Return [X, Y] of the center of cell containing provided text 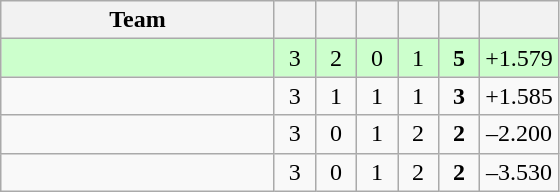
+1.585 [520, 96]
+1.579 [520, 58]
Team [138, 20]
–3.530 [520, 172]
–2.200 [520, 134]
5 [460, 58]
